For the text-containing cell, return its midpoint in [X, Y] coordinate format. 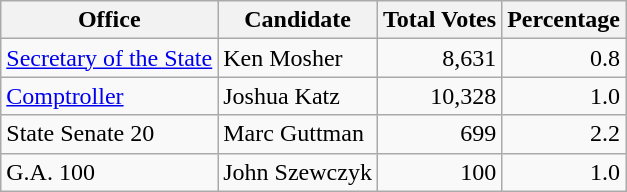
Candidate [298, 20]
G.A. 100 [110, 172]
Ken Mosher [298, 58]
Joshua Katz [298, 96]
100 [439, 172]
699 [439, 134]
Total Votes [439, 20]
2.2 [564, 134]
8,631 [439, 58]
Office [110, 20]
0.8 [564, 58]
John Szewczyk [298, 172]
Secretary of the State [110, 58]
10,328 [439, 96]
State Senate 20 [110, 134]
Comptroller [110, 96]
Percentage [564, 20]
Marc Guttman [298, 134]
